Detect which cell encompasses the target text, then output its (x, y) center coordinate. 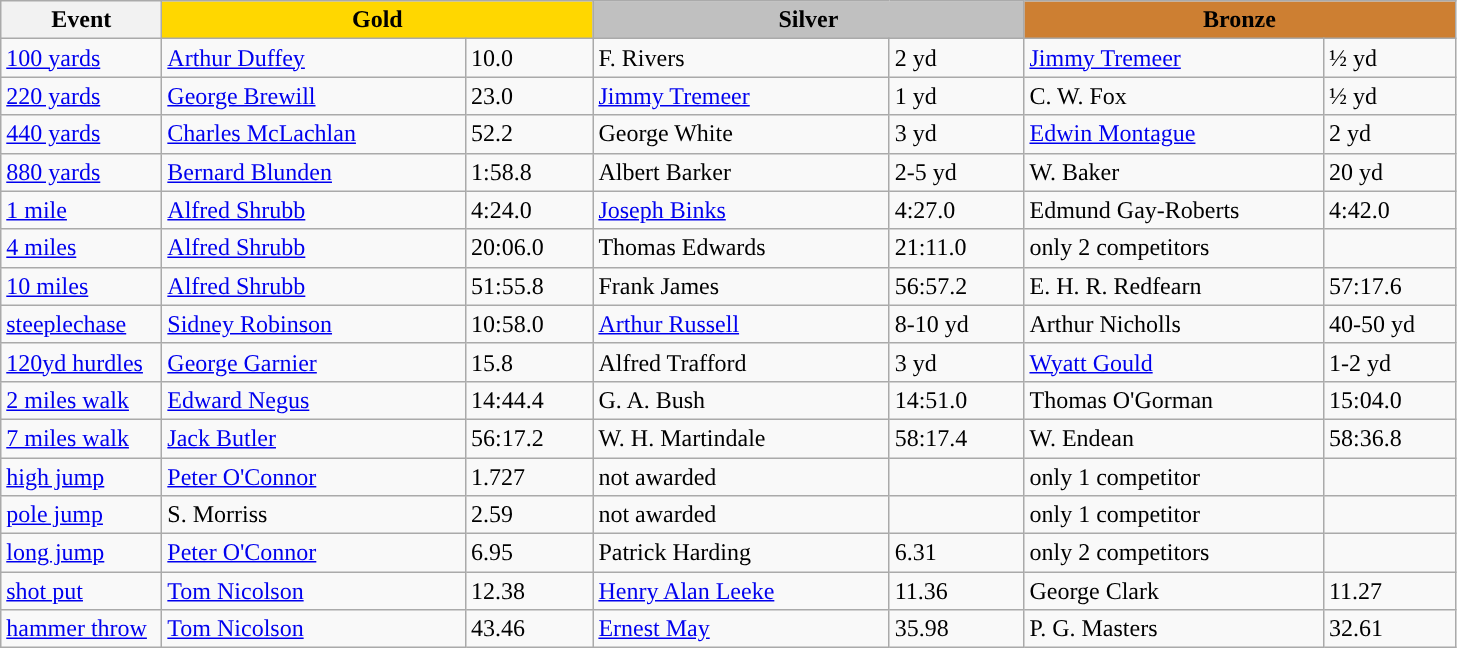
George Clark (1174, 591)
11.36 (956, 591)
4 miles (82, 248)
10 miles (82, 286)
43.46 (528, 629)
P. G. Masters (1174, 629)
George Garnier (314, 362)
G. A. Bush (741, 400)
14:51.0 (956, 400)
57:17.6 (1389, 286)
56:17.2 (528, 438)
Jack Butler (314, 438)
4:42.0 (1389, 210)
Arthur Duffey (314, 58)
George Brewill (314, 96)
Wyatt Gould (1174, 362)
7 miles walk (82, 438)
1 yd (956, 96)
1:58.8 (528, 172)
Arthur Nicholls (1174, 324)
Gold (378, 20)
high jump (82, 477)
56:57.2 (956, 286)
S. Morriss (314, 515)
Bronze (1240, 20)
4:27.0 (956, 210)
W. Endean (1174, 438)
6.95 (528, 553)
12.38 (528, 591)
120yd hurdles (82, 362)
C. W. Fox (1174, 96)
Alfred Trafford (741, 362)
8-10 yd (956, 324)
51:55.8 (528, 286)
40-50 yd (1389, 324)
Joseph Binks (741, 210)
Charles McLachlan (314, 134)
shot put (82, 591)
Silver (808, 20)
6.31 (956, 553)
George White (741, 134)
58:17.4 (956, 438)
21:11.0 (956, 248)
100 yards (82, 58)
32.61 (1389, 629)
220 yards (82, 96)
Sidney Robinson (314, 324)
20 yd (1389, 172)
W. Baker (1174, 172)
E. H. R. Redfearn (1174, 286)
58:36.8 (1389, 438)
35.98 (956, 629)
1-2 yd (1389, 362)
Edmund Gay-Roberts (1174, 210)
Bernard Blunden (314, 172)
10.0 (528, 58)
880 yards (82, 172)
1.727 (528, 477)
Event (82, 20)
15:04.0 (1389, 400)
Thomas O'Gorman (1174, 400)
23.0 (528, 96)
4:24.0 (528, 210)
Thomas Edwards (741, 248)
1 mile (82, 210)
440 yards (82, 134)
15.8 (528, 362)
52.2 (528, 134)
Edward Negus (314, 400)
10:58.0 (528, 324)
hammer throw (82, 629)
F. Rivers (741, 58)
14:44.4 (528, 400)
W. H. Martindale (741, 438)
Patrick Harding (741, 553)
Arthur Russell (741, 324)
Albert Barker (741, 172)
2 miles walk (82, 400)
Edwin Montague (1174, 134)
Frank James (741, 286)
2.59 (528, 515)
11.27 (1389, 591)
Henry Alan Leeke (741, 591)
20:06.0 (528, 248)
long jump (82, 553)
Ernest May (741, 629)
pole jump (82, 515)
2-5 yd (956, 172)
steeplechase (82, 324)
